Locate the cell with the specified text and output its (X, Y) center coordinate. 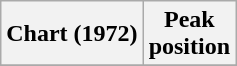
Peakposition (189, 34)
Chart (1972) (72, 34)
